Output the (x, y) coordinate of the center of the cell containing the given text.  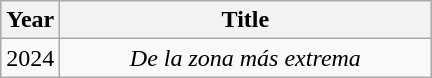
Year (30, 20)
De la zona más extrema (246, 58)
2024 (30, 58)
Title (246, 20)
